From the cell containing the given text, extract its center point as [x, y] coordinate. 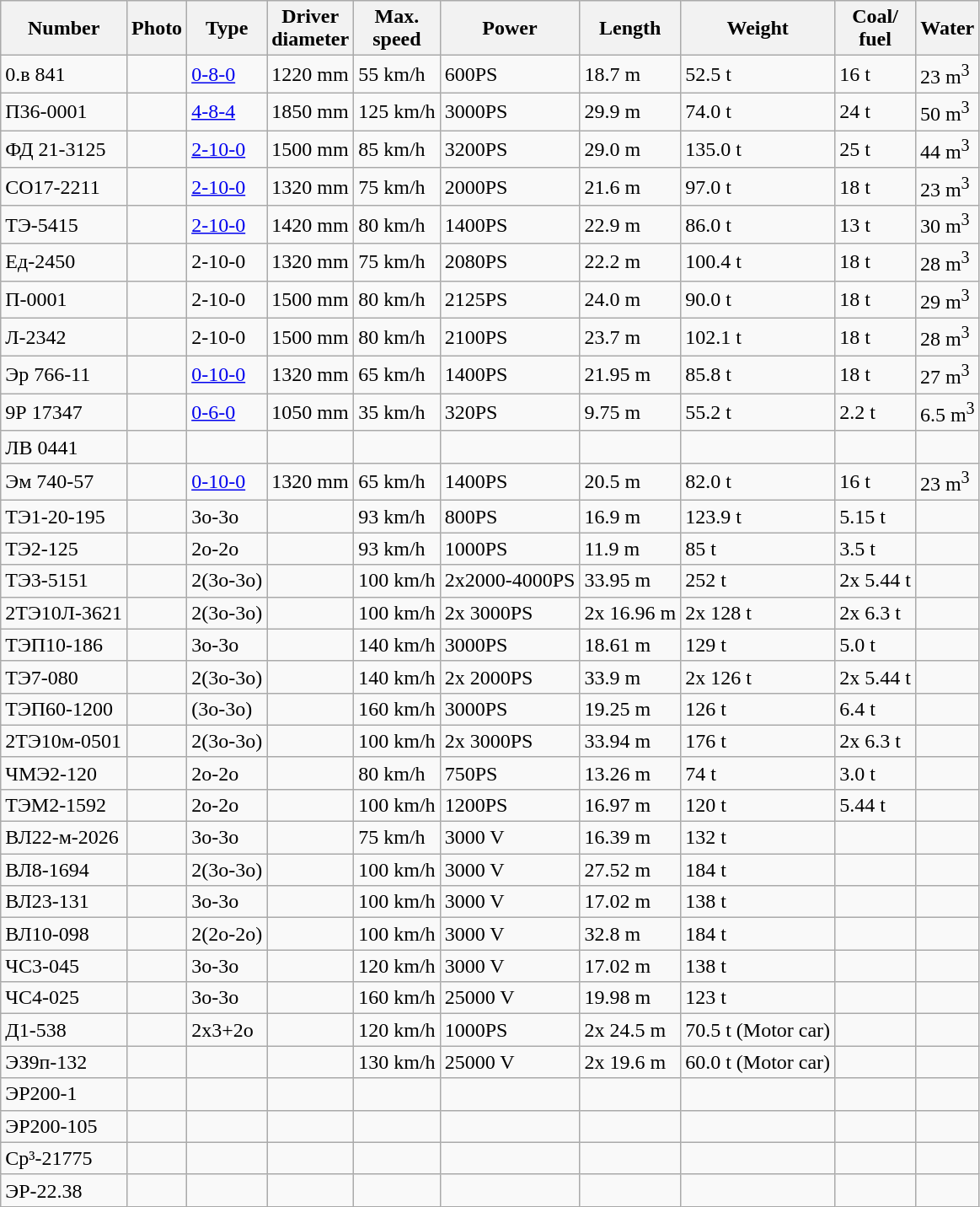
ЭР200-105 [64, 1126]
24.0 m [630, 300]
Water [947, 29]
27.52 m [630, 870]
ТЭ2-125 [64, 549]
Weight [758, 29]
16.39 m [630, 838]
3200PS [510, 150]
Ср³-21775 [64, 1158]
30 m3 [947, 224]
(3o-3o) [228, 709]
55.2 t [758, 413]
18.61 m [630, 645]
1420 mm [310, 224]
Type [228, 29]
6.4 t [876, 709]
ВЛ10-098 [64, 934]
600PS [510, 74]
0-6-0 [228, 413]
132 t [758, 838]
5.0 t [876, 645]
60.0 t (Motor car) [758, 1062]
90.0 t [758, 300]
120 t [758, 806]
1050 mm [310, 413]
21.95 m [630, 374]
33.94 m [630, 741]
Length [630, 29]
44 m3 [947, 150]
25 t [876, 150]
2100PS [510, 337]
750PS [510, 773]
19.98 m [630, 998]
16.9 m [630, 517]
85 t [758, 549]
2x 24.5 m [630, 1030]
74.0 t [758, 111]
ЭР200-1 [64, 1094]
ЧМЭ2-120 [64, 773]
6.5 m3 [947, 413]
2ТЭ10Л-3621 [64, 613]
Power [510, 29]
Photo [157, 29]
176 t [758, 741]
33.95 m [630, 581]
5.15 t [876, 517]
Coal/ fuel [876, 29]
33.9 m [630, 677]
3.0 t [876, 773]
129 t [758, 645]
ТЭ3-5151 [64, 581]
2x2000-4000PS [510, 581]
ТЭМ2-1592 [64, 806]
2000PS [510, 187]
20.5 m [630, 482]
86.0 t [758, 224]
П36-0001 [64, 111]
5.44 t [876, 806]
9Р 17347 [64, 413]
125 km/h [397, 111]
2x 128 t [758, 613]
4-8-4 [228, 111]
2x 126 t [758, 677]
55 km/h [397, 74]
22.2 m [630, 263]
ТЭ-5415 [64, 224]
ФД 21-3125 [64, 150]
29.0 m [630, 150]
Number [64, 29]
2.2 t [876, 413]
2x3+2o [228, 1030]
2(2o-2o) [228, 934]
П-0001 [64, 300]
52.5 t [758, 74]
2x 2000PS [510, 677]
Эр 766-11 [64, 374]
ТЭ7-080 [64, 677]
Ед-2450 [64, 263]
11.9 m [630, 549]
22.9 m [630, 224]
1200PS [510, 806]
Driverdiameter [310, 29]
2x 16.96 m [630, 613]
102.1 t [758, 337]
2ТЭ10м-0501 [64, 741]
123 t [758, 998]
ВЛ22-м-2026 [64, 838]
ЛВ 0441 [64, 447]
27 m3 [947, 374]
ТЭП60-1200 [64, 709]
0.в 841 [64, 74]
19.25 m [630, 709]
ЭЗ9п-132 [64, 1062]
123.9 t [758, 517]
252 t [758, 581]
0-8-0 [228, 74]
СО17-2211 [64, 187]
2x 19.6 m [630, 1062]
ТЭП10-186 [64, 645]
97.0 t [758, 187]
320PS [510, 413]
29 m3 [947, 300]
Д1-538 [64, 1030]
135.0 t [758, 150]
ВЛ8-1694 [64, 870]
100.4 t [758, 263]
126 t [758, 709]
Max. speed [397, 29]
24 t [876, 111]
32.8 m [630, 934]
50 m3 [947, 111]
Эм 740-57 [64, 482]
ЧС3-045 [64, 966]
13 t [876, 224]
85.8 t [758, 374]
ТЭ1-20-195 [64, 517]
70.5 t (Motor car) [758, 1030]
21.6 m [630, 187]
800PS [510, 517]
ВЛ23-131 [64, 902]
82.0 t [758, 482]
13.26 m [630, 773]
29.9 m [630, 111]
ЭР-22.38 [64, 1190]
85 km/h [397, 150]
9.75 m [630, 413]
1220 mm [310, 74]
1850 mm [310, 111]
18.7 m [630, 74]
35 km/h [397, 413]
74 t [758, 773]
130 km/h [397, 1062]
16.97 m [630, 806]
3.5 t [876, 549]
2080PS [510, 263]
2125PS [510, 300]
Л-2342 [64, 337]
ЧС4-025 [64, 998]
23.7 m [630, 337]
